From the cell containing the given text, extract its center point as (x, y) coordinate. 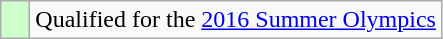
Qualified for the 2016 Summer Olympics (236, 20)
